Provide the (x, y) coordinate of the cell's center where the given text is located.  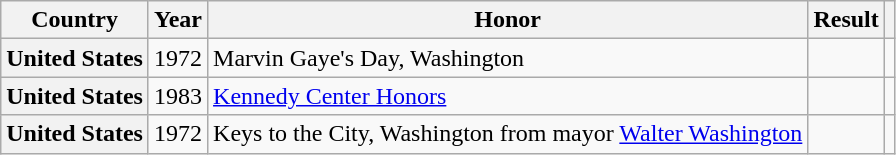
Marvin Gaye's Day, Washington (508, 58)
Kennedy Center Honors (508, 96)
Country (75, 20)
Honor (508, 20)
Year (178, 20)
1983 (178, 96)
Result (846, 20)
Keys to the City, Washington from mayor Walter Washington (508, 134)
